Locate the cell with the specified text and output its [X, Y] center coordinate. 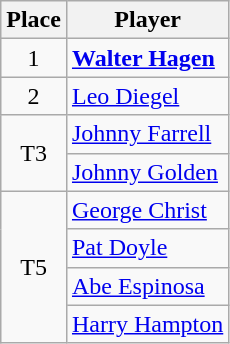
T3 [34, 153]
Leo Diegel [147, 96]
T5 [34, 267]
Johnny Farrell [147, 134]
Harry Hampton [147, 324]
Walter Hagen [147, 58]
Place [34, 20]
George Christ [147, 210]
Player [147, 20]
Abe Espinosa [147, 286]
Pat Doyle [147, 248]
1 [34, 58]
Johnny Golden [147, 172]
2 [34, 96]
